Locate the cell with the specified text and output its [X, Y] center coordinate. 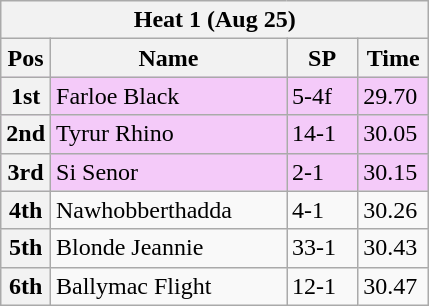
Blonde Jeannie [169, 248]
2-1 [322, 172]
30.15 [394, 172]
1st [26, 96]
12-1 [322, 286]
2nd [26, 134]
4-1 [322, 210]
Time [394, 58]
Farloe Black [169, 96]
Ballymac Flight [169, 286]
29.70 [394, 96]
Nawhobberthadda [169, 210]
30.43 [394, 248]
Si Senor [169, 172]
Pos [26, 58]
Name [169, 58]
SP [322, 58]
Tyrur Rhino [169, 134]
5th [26, 248]
3rd [26, 172]
Heat 1 (Aug 25) [215, 20]
4th [26, 210]
30.47 [394, 286]
30.26 [394, 210]
33-1 [322, 248]
6th [26, 286]
5-4f [322, 96]
14-1 [322, 134]
30.05 [394, 134]
